Return the [X, Y] coordinate for the center point of the cell that contains the specified text.  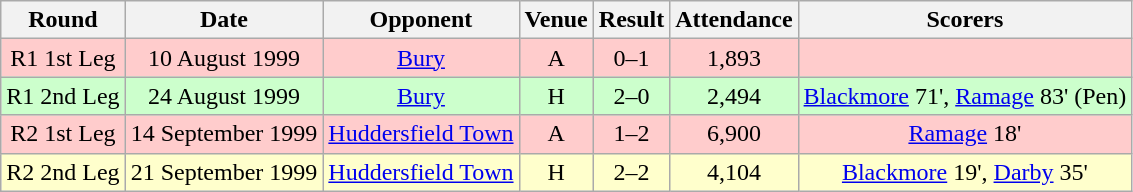
4,104 [734, 172]
1–2 [631, 134]
2–0 [631, 96]
Scorers [965, 20]
R1 2nd Leg [63, 96]
Blackmore 71', Ramage 83' (Pen) [965, 96]
R2 2nd Leg [63, 172]
1,893 [734, 58]
Attendance [734, 20]
10 August 1999 [224, 58]
0–1 [631, 58]
Blackmore 19', Darby 35' [965, 172]
Venue [556, 20]
2,494 [734, 96]
R2 1st Leg [63, 134]
21 September 1999 [224, 172]
14 September 1999 [224, 134]
Opponent [421, 20]
Result [631, 20]
6,900 [734, 134]
2–2 [631, 172]
Date [224, 20]
R1 1st Leg [63, 58]
24 August 1999 [224, 96]
Round [63, 20]
Ramage 18' [965, 134]
